Output the [x, y] coordinate of the center of the cell containing the given text.  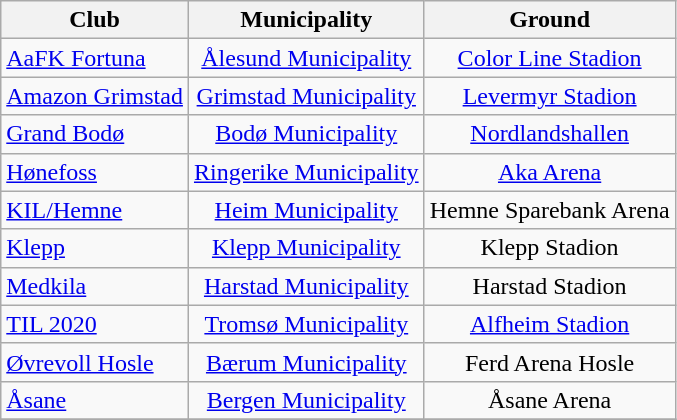
Ålesund Municipality [306, 58]
Klepp Municipality [306, 248]
Nordlandshallen [550, 134]
TIL 2020 [95, 324]
Grimstad Municipality [306, 96]
Bergen Municipality [306, 400]
Club [95, 20]
Alfheim Stadion [550, 324]
Ferd Arena Hosle [550, 362]
AaFK Fortuna [95, 58]
KIL/Hemne [95, 210]
Ground [550, 20]
Medkila [95, 286]
Åsane Arena [550, 400]
Levermyr Stadion [550, 96]
Hønefoss [95, 172]
Bærum Municipality [306, 362]
Øvrevoll Hosle [95, 362]
Heim Municipality [306, 210]
Color Line Stadion [550, 58]
Municipality [306, 20]
Ringerike Municipality [306, 172]
Amazon Grimstad [95, 96]
Grand Bodø [95, 134]
Tromsø Municipality [306, 324]
Hemne Sparebank Arena [550, 210]
Harstad Municipality [306, 286]
Klepp Stadion [550, 248]
Aka Arena [550, 172]
Harstad Stadion [550, 286]
Åsane [95, 400]
Bodø Municipality [306, 134]
Klepp [95, 248]
